Provide the [X, Y] coordinate of the cell's center where the given text is located.  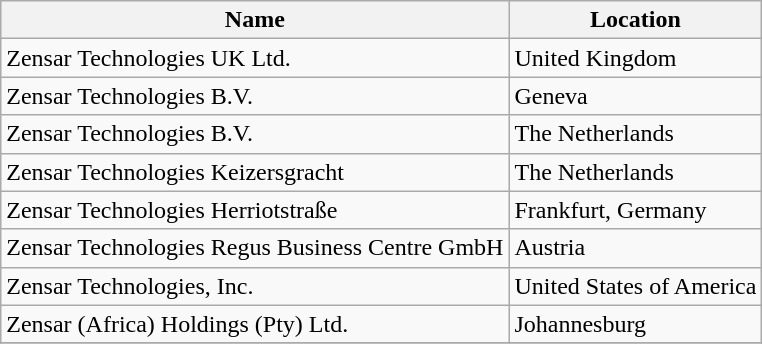
United States of America [636, 286]
Zensar Technologies Regus Business Centre GmbH [255, 248]
Zensar Technologies UK Ltd. [255, 58]
Frankfurt, Germany [636, 210]
Zensar Technologies, Inc. [255, 286]
Johannesburg [636, 324]
Name [255, 20]
Austria [636, 248]
Zensar (Africa) Holdings (Pty) Ltd. [255, 324]
Location [636, 20]
United Kingdom [636, 58]
Zensar Technologies Keizersgracht [255, 172]
Zensar Technologies Herriotstraße [255, 210]
Geneva [636, 96]
